For the text-containing cell, return its midpoint in [x, y] coordinate format. 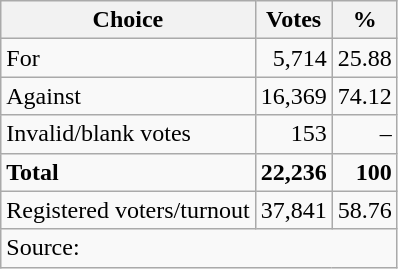
% [364, 20]
153 [294, 134]
37,841 [294, 210]
100 [364, 172]
Registered voters/turnout [128, 210]
58.76 [364, 210]
16,369 [294, 96]
Against [128, 96]
Choice [128, 20]
Votes [294, 20]
74.12 [364, 96]
22,236 [294, 172]
Total [128, 172]
5,714 [294, 58]
– [364, 134]
Source: [199, 248]
Invalid/blank votes [128, 134]
For [128, 58]
25.88 [364, 58]
